From the cell containing the given text, extract its center point as [X, Y] coordinate. 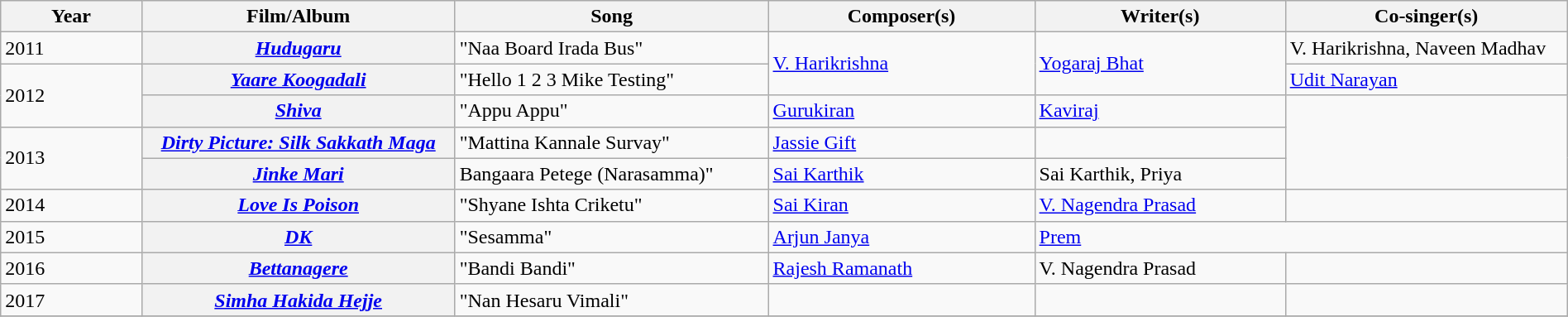
Bangaara Petege (Narasamma)" [612, 174]
Film/Album [298, 17]
Sai Kiran [901, 205]
"Naa Board Irada Bus" [612, 48]
2015 [71, 237]
Love Is Poison [298, 205]
"Bandi Bandi" [612, 268]
2011 [71, 48]
2013 [71, 158]
"Shyane Ishta Criketu" [612, 205]
Song [612, 17]
"Nan Hesaru Vimali" [612, 300]
Udit Narayan [1426, 79]
Writer(s) [1159, 17]
V. Harikrishna [901, 64]
Composer(s) [901, 17]
Dirty Picture: Silk Sakkath Maga [298, 142]
Simha Hakida Hejje [298, 300]
Yogaraj Bhat [1159, 64]
Prem [1301, 237]
Jassie Gift [901, 142]
"Mattina Kannale Survay" [612, 142]
Co-singer(s) [1426, 17]
Shiva [298, 111]
2014 [71, 205]
Rajesh Ramanath [901, 268]
V. Harikrishna, Naveen Madhav [1426, 48]
"Sesamma" [612, 237]
Yaare Koogadali [298, 79]
"Appu Appu" [612, 111]
Sai Karthik, Priya [1159, 174]
DK [298, 237]
Bettanagere [298, 268]
"Hello 1 2 3 Mike Testing" [612, 79]
2016 [71, 268]
2012 [71, 95]
Hudugaru [298, 48]
Kaviraj [1159, 111]
Year [71, 17]
Jinke Mari [298, 174]
Arjun Janya [901, 237]
Sai Karthik [901, 174]
Gurukiran [901, 111]
2017 [71, 300]
